For the text-containing cell, return its midpoint in [X, Y] coordinate format. 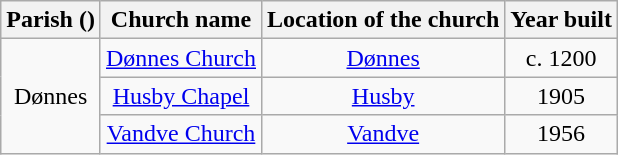
c. 1200 [562, 58]
Church name [180, 20]
Husby [384, 96]
Vandve Church [180, 134]
Year built [562, 20]
Husby Chapel [180, 96]
Location of the church [384, 20]
Parish () [51, 20]
Vandve [384, 134]
1905 [562, 96]
Dønnes Church [180, 58]
1956 [562, 134]
